Find where the given text appears and provide that cell's center as (x, y) coordinate. 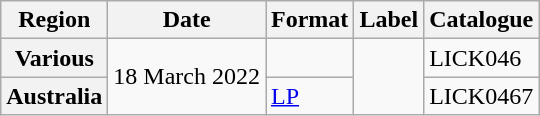
Date (187, 20)
Australia (54, 96)
LP (310, 96)
Various (54, 58)
Format (310, 20)
Catalogue (482, 20)
18 March 2022 (187, 77)
Label (389, 20)
LICK0467 (482, 96)
LICK046 (482, 58)
Region (54, 20)
